Detect which cell encompasses the target text, then output its [x, y] center coordinate. 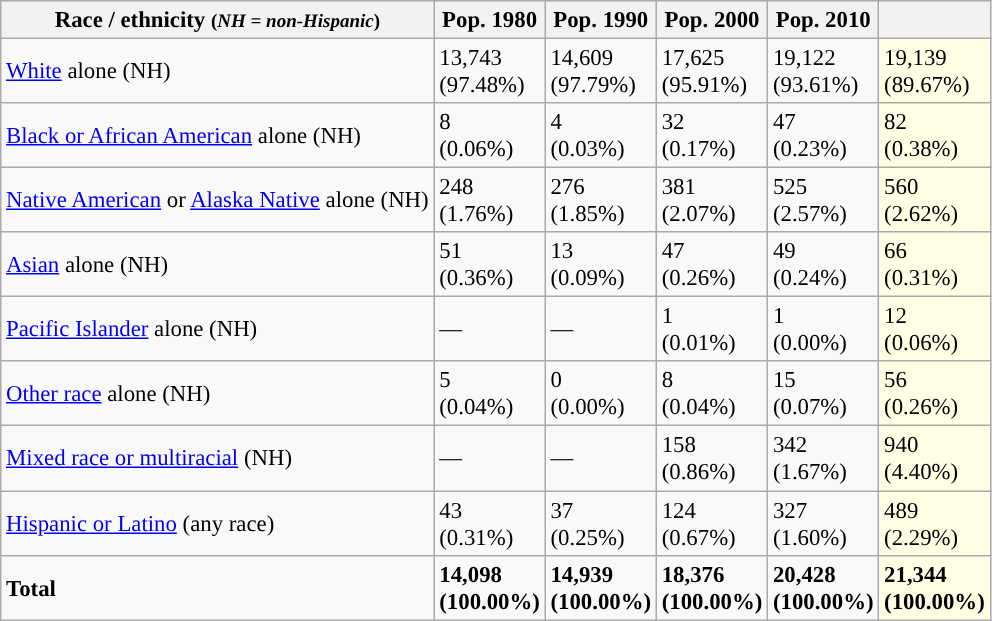
8(0.06%) [490, 136]
56(0.26%) [934, 394]
Pop. 1990 [600, 20]
13,743(97.48%) [490, 72]
15(0.07%) [824, 394]
Hispanic or Latino (any race) [218, 524]
12(0.06%) [934, 330]
19,139(89.67%) [934, 72]
19,122(93.61%) [824, 72]
17,625(95.91%) [712, 72]
4(0.03%) [600, 136]
Mixed race or multiracial (NH) [218, 458]
21,344(100.00%) [934, 588]
14,939(100.00%) [600, 588]
49(0.24%) [824, 264]
489(2.29%) [934, 524]
32(0.17%) [712, 136]
560(2.62%) [934, 200]
Race / ethnicity (NH = non-Hispanic) [218, 20]
47(0.23%) [824, 136]
940(4.40%) [934, 458]
Native American or Alaska Native alone (NH) [218, 200]
525(2.57%) [824, 200]
Pop. 1980 [490, 20]
124(0.67%) [712, 524]
Total [218, 588]
Asian alone (NH) [218, 264]
0(0.00%) [600, 394]
47(0.26%) [712, 264]
327(1.60%) [824, 524]
276(1.85%) [600, 200]
1(0.01%) [712, 330]
158(0.86%) [712, 458]
66(0.31%) [934, 264]
14,609(97.79%) [600, 72]
5(0.04%) [490, 394]
Other race alone (NH) [218, 394]
248(1.76%) [490, 200]
37(0.25%) [600, 524]
51(0.36%) [490, 264]
Pacific Islander alone (NH) [218, 330]
43(0.31%) [490, 524]
20,428(100.00%) [824, 588]
381(2.07%) [712, 200]
82(0.38%) [934, 136]
342(1.67%) [824, 458]
8(0.04%) [712, 394]
White alone (NH) [218, 72]
Pop. 2000 [712, 20]
Pop. 2010 [824, 20]
1(0.00%) [824, 330]
18,376(100.00%) [712, 588]
13(0.09%) [600, 264]
Black or African American alone (NH) [218, 136]
14,098(100.00%) [490, 588]
